Capture the cell that displays the provided text and extract its (X, Y) central coordinate. 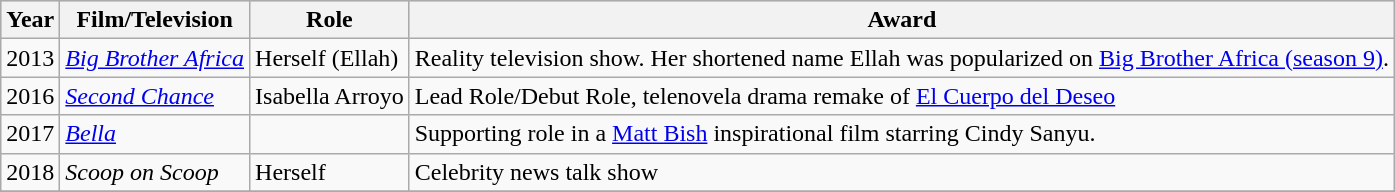
Supporting role in a Matt Bish inspirational film starring Cindy Sanyu. (902, 134)
Reality television show. Her shortened name Ellah was popularized on Big Brother Africa (season 9). (902, 58)
Celebrity news talk show (902, 172)
Year (30, 20)
2018 (30, 172)
Bella (155, 134)
Lead Role/Debut Role, telenovela drama remake of El Cuerpo del Deseo (902, 96)
Scoop on Scoop (155, 172)
Isabella Arroyo (330, 96)
Big Brother Africa (155, 58)
Award (902, 20)
Film/Television (155, 20)
2017 (30, 134)
Herself (Ellah) (330, 58)
Second Chance (155, 96)
Role (330, 20)
2013 (30, 58)
2016 (30, 96)
Herself (330, 172)
